Find where the given text appears and provide that cell's center as (X, Y) coordinate. 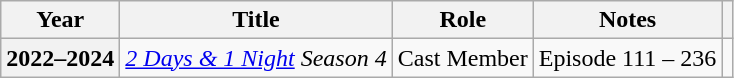
Year (60, 20)
Title (256, 20)
2022–2024 (60, 58)
Notes (628, 20)
Episode 111 – 236 (628, 58)
Cast Member (462, 58)
Role (462, 20)
2 Days & 1 Night Season 4 (256, 58)
